Provide the [X, Y] coordinate of the cell's center where the given text is located.  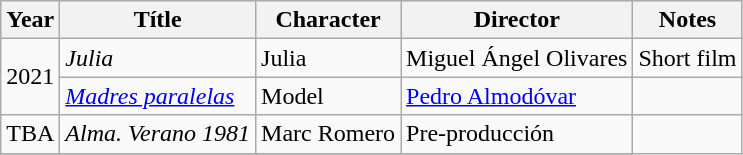
Títle [158, 20]
Model [328, 96]
Madres paralelas [158, 96]
TBA [30, 134]
Notes [688, 20]
Short film [688, 58]
Director [517, 20]
2021 [30, 77]
Marc Romero [328, 134]
Alma. Verano 1981 [158, 134]
Miguel Ángel Olivares [517, 58]
Pre-producción [517, 134]
Pedro Almodóvar [517, 96]
Character [328, 20]
Year [30, 20]
